Provide the (X, Y) coordinate of the cell's center where the given text is located.  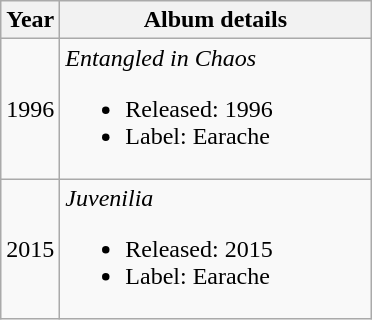
1996 (30, 109)
Year (30, 20)
2015 (30, 249)
Entangled in ChaosReleased: 1996Label: Earache (216, 109)
Album details (216, 20)
JuveniliaReleased: 2015Label: Earache (216, 249)
